For the text-containing cell, return its midpoint in (x, y) coordinate format. 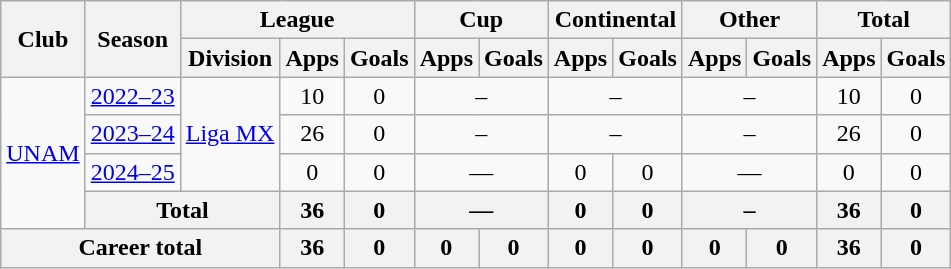
2022–23 (132, 96)
Career total (140, 248)
UNAM (43, 153)
2024–25 (132, 172)
2023–24 (132, 134)
Other (749, 20)
Division (230, 58)
League (297, 20)
Club (43, 39)
Continental (615, 20)
Season (132, 39)
Cup (481, 20)
Liga MX (230, 134)
